Scan for the cell matching the given text and deliver its (x, y) coordinate at center. 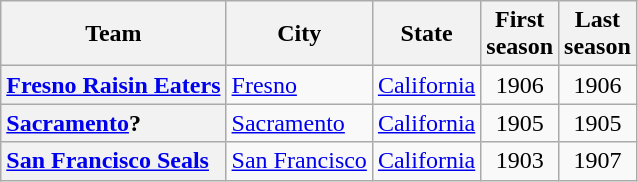
1903 (520, 161)
Sacramento (299, 123)
San Francisco Seals (114, 161)
Team (114, 34)
San Francisco (299, 161)
City (299, 34)
State (426, 34)
Sacramento? (114, 123)
Fresno (299, 85)
Firstseason (520, 34)
Fresno Raisin Eaters (114, 85)
1907 (598, 161)
Lastseason (598, 34)
